Return [X, Y] of the center of cell containing provided text 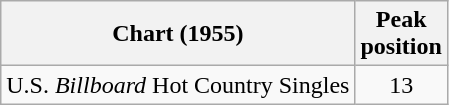
Peakposition [401, 34]
Chart (1955) [178, 34]
U.S. Billboard Hot Country Singles [178, 85]
13 [401, 85]
